Provide the [X, Y] coordinate of the cell's center where the given text is located.  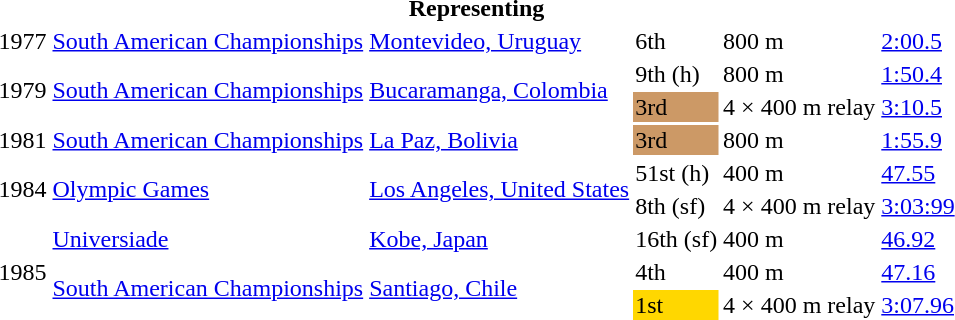
Olympic Games [208, 190]
Santiago, Chile [500, 288]
Montevideo, Uruguay [500, 41]
8th (sf) [676, 206]
Kobe, Japan [500, 239]
4th [676, 272]
9th (h) [676, 74]
La Paz, Bolivia [500, 140]
6th [676, 41]
Los Angeles, United States [500, 190]
Bucaramanga, Colombia [500, 90]
16th (sf) [676, 239]
1st [676, 305]
51st (h) [676, 173]
Universiade [208, 239]
